Locate the cell with the specified text and output its [x, y] center coordinate. 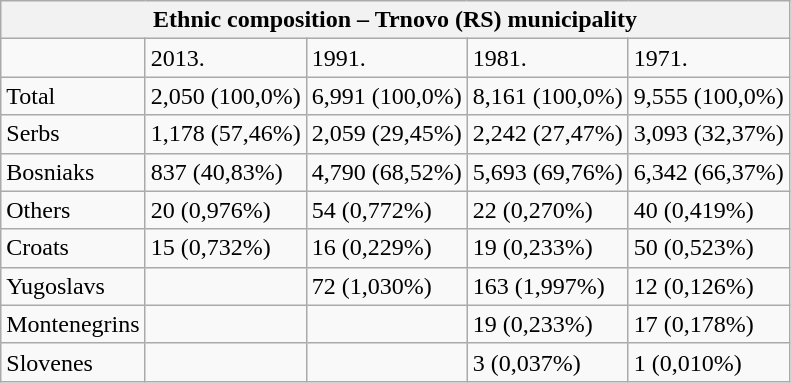
1991. [386, 58]
54 (0,772%) [386, 210]
1 (0,010%) [708, 362]
Ethnic composition – Trnovo (RS) municipality [396, 20]
6,991 (100,0%) [386, 96]
4,790 (68,52%) [386, 172]
8,161 (100,0%) [548, 96]
Slovenes [73, 362]
2,242 (27,47%) [548, 134]
Croats [73, 248]
15 (0,732%) [226, 248]
12 (0,126%) [708, 286]
9,555 (100,0%) [708, 96]
40 (0,419%) [708, 210]
Yugoslavs [73, 286]
1971. [708, 58]
1,178 (57,46%) [226, 134]
6,342 (66,37%) [708, 172]
2,059 (29,45%) [386, 134]
Serbs [73, 134]
Montenegrins [73, 324]
1981. [548, 58]
72 (1,030%) [386, 286]
3 (0,037%) [548, 362]
50 (0,523%) [708, 248]
Bosniaks [73, 172]
2013. [226, 58]
3,093 (32,37%) [708, 134]
163 (1,997%) [548, 286]
5,693 (69,76%) [548, 172]
20 (0,976%) [226, 210]
17 (0,178%) [708, 324]
22 (0,270%) [548, 210]
2,050 (100,0%) [226, 96]
16 (0,229%) [386, 248]
Others [73, 210]
837 (40,83%) [226, 172]
Total [73, 96]
